Scan for the cell matching the given text and deliver its (x, y) coordinate at center. 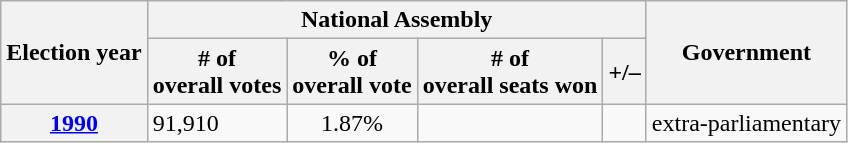
# ofoverall seats won (510, 72)
# ofoverall votes (217, 72)
Government (746, 52)
% ofoverall vote (352, 72)
91,910 (217, 123)
1.87% (352, 123)
extra-parliamentary (746, 123)
1990 (74, 123)
National Assembly (396, 20)
Election year (74, 52)
+/– (624, 72)
